From the cell containing the given text, extract its center point as [x, y] coordinate. 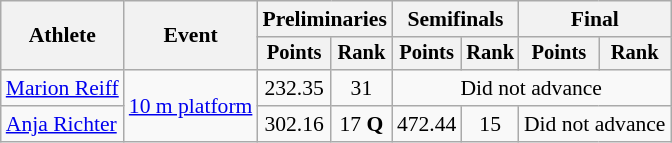
10 m platform [191, 106]
31 [362, 88]
17 Q [362, 124]
302.16 [294, 124]
15 [490, 124]
Semifinals [456, 19]
472.44 [426, 124]
Marion Reiff [62, 88]
Athlete [62, 36]
Preliminaries [324, 19]
Final [595, 19]
232.35 [294, 88]
Anja Richter [62, 124]
Event [191, 36]
